Scan for the cell matching the given text and deliver its [X, Y] coordinate at center. 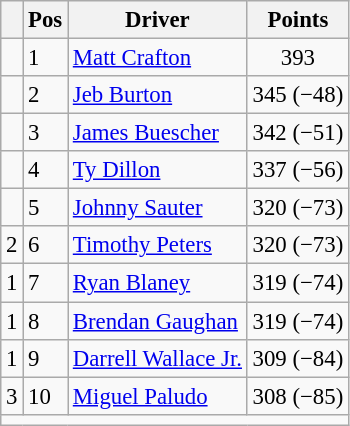
9 [46, 358]
Brendan Gaughan [158, 321]
Matt Crafton [158, 58]
Darrell Wallace Jr. [158, 358]
Ryan Blaney [158, 283]
337 (−56) [298, 170]
308 (−85) [298, 396]
345 (−48) [298, 95]
7 [46, 283]
Ty Dillon [158, 170]
393 [298, 58]
Pos [46, 20]
Johnny Sauter [158, 208]
Jeb Burton [158, 95]
5 [46, 208]
Points [298, 20]
4 [46, 170]
342 (−51) [298, 133]
Timothy Peters [158, 245]
6 [46, 245]
Miguel Paludo [158, 396]
309 (−84) [298, 358]
10 [46, 396]
Driver [158, 20]
8 [46, 321]
James Buescher [158, 133]
